Provide the (X, Y) coordinate of the cell's center where the given text is located.  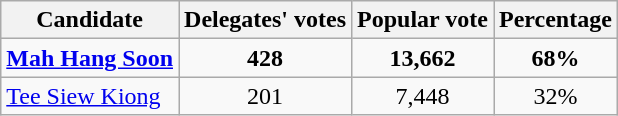
Percentage (556, 20)
Popular vote (423, 20)
7,448 (423, 96)
Tee Siew Kiong (90, 96)
201 (266, 96)
Mah Hang Soon (90, 58)
13,662 (423, 58)
32% (556, 96)
Candidate (90, 20)
68% (556, 58)
428 (266, 58)
Delegates' votes (266, 20)
